Capture the cell that displays the provided text and extract its [x, y] central coordinate. 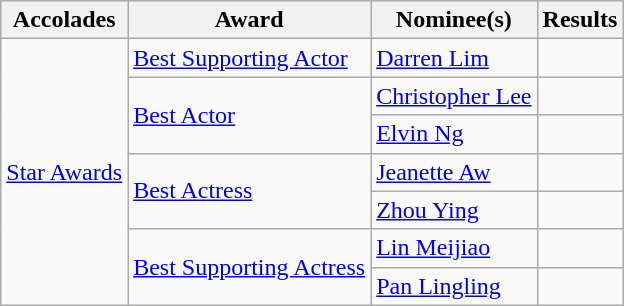
Star Awards [64, 172]
Accolades [64, 20]
Christopher Lee [454, 96]
Best Supporting Actor [250, 58]
Jeanette Aw [454, 172]
Elvin Ng [454, 134]
Pan Lingling [454, 286]
Best Actor [250, 115]
Best Supporting Actress [250, 267]
Nominee(s) [454, 20]
Darren Lim [454, 58]
Lin Meijiao [454, 248]
Zhou Ying [454, 210]
Best Actress [250, 191]
Award [250, 20]
Results [580, 20]
